Find where the given text appears and provide that cell's center as [x, y] coordinate. 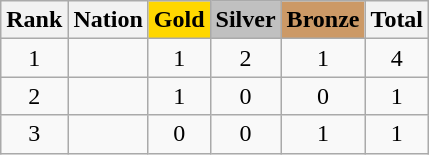
4 [397, 58]
3 [34, 134]
Bronze [323, 20]
Gold [179, 20]
Rank [34, 20]
Silver [246, 20]
Total [397, 20]
Nation [108, 20]
